Scan for the cell matching the given text and deliver its [x, y] coordinate at center. 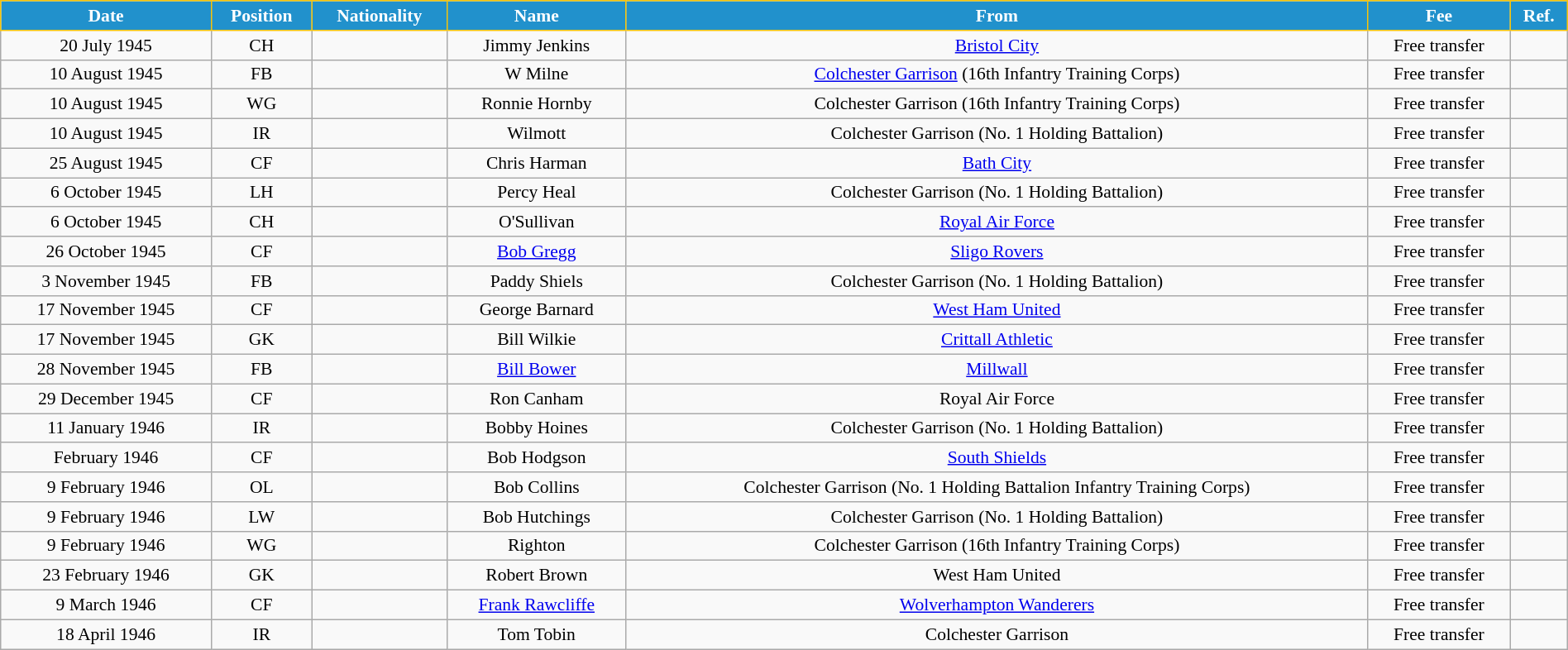
Bristol City [997, 45]
Bill Wilkie [536, 340]
Robert Brown [536, 576]
Percy Heal [536, 193]
W Milne [536, 74]
11 January 1946 [106, 428]
OL [261, 487]
Crittall Athletic [997, 340]
Jimmy Jenkins [536, 45]
29 December 1945 [106, 399]
Bob Collins [536, 487]
Nationality [379, 16]
February 1946 [106, 458]
Colchester Garrison (No. 1 Holding Battalion Infantry Training Corps) [997, 487]
25 August 1945 [106, 163]
Bob Gregg [536, 251]
26 October 1945 [106, 251]
Wolverhampton Wanderers [997, 605]
23 February 1946 [106, 576]
Colchester Garrison [997, 634]
Paddy Shiels [536, 281]
George Barnard [536, 310]
Millwall [997, 370]
Date [106, 16]
Frank Rawcliffe [536, 605]
Chris Harman [536, 163]
9 March 1946 [106, 605]
20 July 1945 [106, 45]
Sligo Rovers [997, 251]
28 November 1945 [106, 370]
Tom Tobin [536, 634]
3 November 1945 [106, 281]
18 April 1946 [106, 634]
Fee [1439, 16]
Position [261, 16]
Righton [536, 546]
Name [536, 16]
LW [261, 517]
South Shields [997, 458]
Ronnie Hornby [536, 104]
Bob Hodgson [536, 458]
O'Sullivan [536, 222]
From [997, 16]
Wilmott [536, 134]
Bob Hutchings [536, 517]
Bobby Hoines [536, 428]
Ron Canham [536, 399]
Bill Bower [536, 370]
Bath City [997, 163]
LH [261, 193]
Ref. [1538, 16]
